For the text-containing cell, return its midpoint in (x, y) coordinate format. 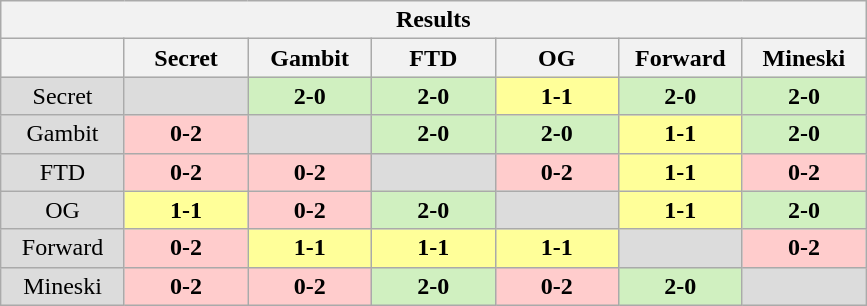
Results (434, 20)
